Pinpoint the cell where the given text exists, returning its (X, Y) midpoint coordinate. 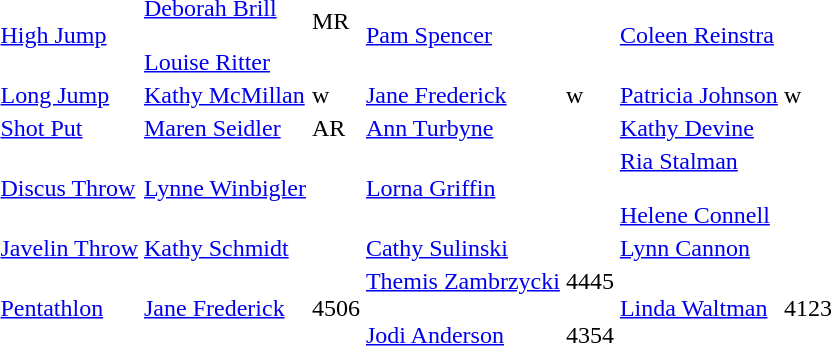
Jane Frederick (462, 95)
Ria StalmanHelene Connell (698, 188)
Kathy McMillan (226, 95)
Lynn Cannon (698, 248)
Maren Seidler (226, 128)
AR (336, 128)
Patricia Johnson (698, 95)
Lorna Griffin (462, 188)
Kathy Schmidt (226, 248)
Cathy Sulinski (462, 248)
Lynne Winbigler (226, 188)
Ann Turbyne (462, 128)
Kathy Devine (698, 128)
